From the cell containing the given text, extract its center point as [x, y] coordinate. 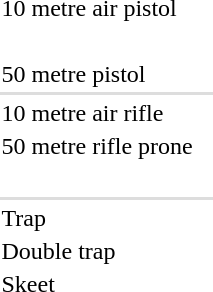
Trap [97, 218]
Double trap [97, 251]
10 metre air rifle [97, 113]
50 metre pistol [97, 74]
50 metre rifle prone [97, 146]
